Determine the [x, y] coordinate at the center of the cell enclosing the given text.  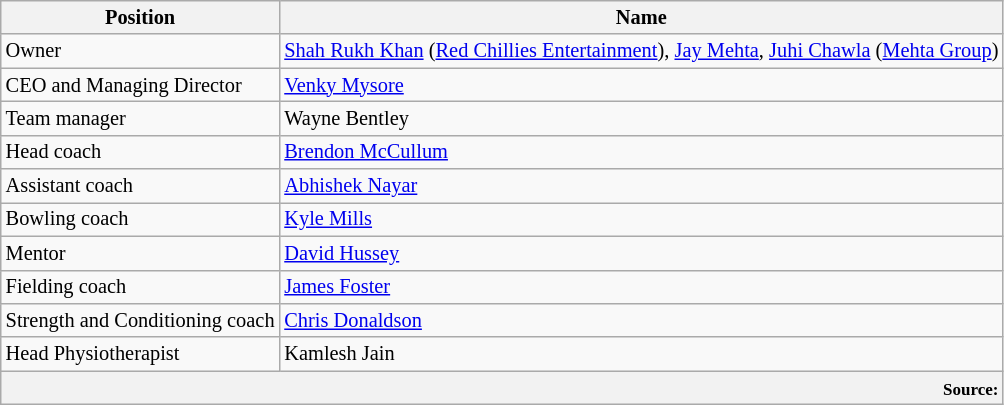
Name [641, 17]
Shah Rukh Khan (Red Chillies Entertainment), Jay Mehta, Juhi Chawla (Mehta Group) [641, 51]
Wayne Bentley [641, 118]
Bowling coach [140, 219]
Venky Mysore [641, 85]
Kamlesh Jain [641, 354]
Assistant coach [140, 186]
Fielding coach [140, 287]
Team manager [140, 118]
Head Physiotherapist [140, 354]
CEO and Managing Director [140, 85]
Position [140, 17]
David Hussey [641, 253]
Head coach [140, 152]
James Foster [641, 287]
Source: [502, 388]
Brendon McCullum [641, 152]
Strength and Conditioning coach [140, 320]
Chris Donaldson [641, 320]
Abhishek Nayar [641, 186]
Owner [140, 51]
Kyle Mills [641, 219]
Mentor [140, 253]
